From the cell containing the given text, extract its center point as [X, Y] coordinate. 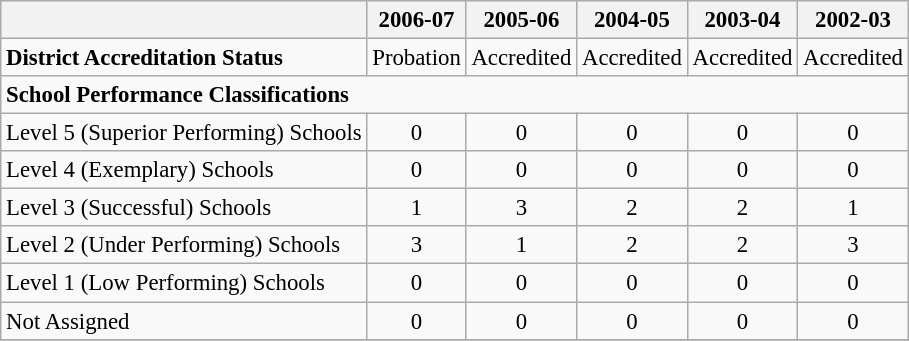
Level 5 (Superior Performing) Schools [184, 133]
Level 2 (Under Performing) Schools [184, 245]
District Accreditation Status [184, 58]
School Performance Classifications [454, 95]
Probation [416, 58]
2006-07 [416, 20]
2005-06 [522, 20]
2003-04 [742, 20]
2004-05 [632, 20]
2002-03 [854, 20]
Not Assigned [184, 321]
Level 1 (Low Performing) Schools [184, 283]
Level 3 (Successful) Schools [184, 208]
Level 4 (Exemplary) Schools [184, 170]
